Provide the [X, Y] coordinate of the cell's center where the given text is located.  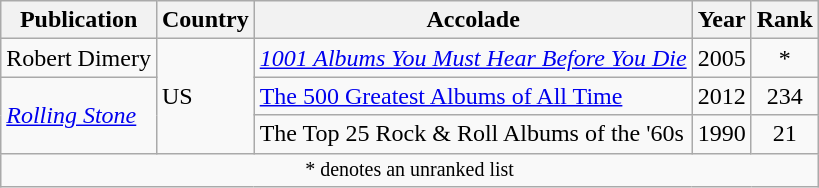
21 [784, 134]
Rolling Stone [79, 115]
Robert Dimery [79, 58]
* [784, 58]
1001 Albums You Must Hear Before You Die [473, 58]
The 500 Greatest Albums of All Time [473, 96]
1990 [722, 134]
234 [784, 96]
The Top 25 Rock & Roll Albums of the '60s [473, 134]
2012 [722, 96]
Country [205, 20]
Year [722, 20]
US [205, 96]
Rank [784, 20]
2005 [722, 58]
Publication [79, 20]
* denotes an unranked list [410, 170]
Accolade [473, 20]
